Extract the (X, Y) coordinate from the center of the cell holding the provided text.  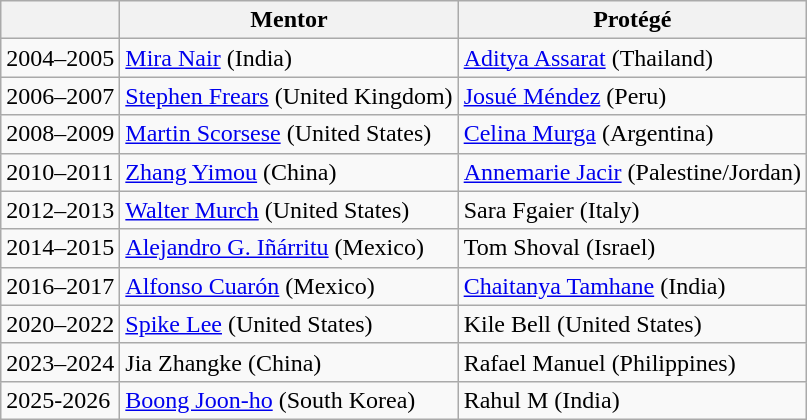
Walter Murch (United States) (289, 210)
Annemarie Jacir (Palestine/Jordan) (632, 172)
Stephen Frears (United Kingdom) (289, 96)
Tom Shoval (Israel) (632, 248)
Celina Murga (Argentina) (632, 134)
Spike Lee (United States) (289, 324)
Martin Scorsese (United States) (289, 134)
Protégé (632, 20)
Zhang Yimou (China) (289, 172)
Kile Bell (United States) (632, 324)
Sara Fgaier (Italy) (632, 210)
Mira Nair (India) (289, 58)
2008–2009 (60, 134)
2016–2017 (60, 286)
2012–2013 (60, 210)
Alejandro G. Iñárritu (Mexico) (289, 248)
Aditya Assarat (Thailand) (632, 58)
Jia Zhangke (China) (289, 362)
Boong Joon-ho (South Korea) (289, 400)
Chaitanya Tamhane (India) (632, 286)
Josué Méndez (Peru) (632, 96)
Rahul M (India) (632, 400)
2006–2007 (60, 96)
2025-2026 (60, 400)
2004–2005 (60, 58)
2023–2024 (60, 362)
Alfonso Cuarón (Mexico) (289, 286)
Rafael Manuel (Philippines) (632, 362)
2020–2022 (60, 324)
2014–2015 (60, 248)
Mentor (289, 20)
2010–2011 (60, 172)
